Provide the [X, Y] coordinate of the cell's center where the given text is located.  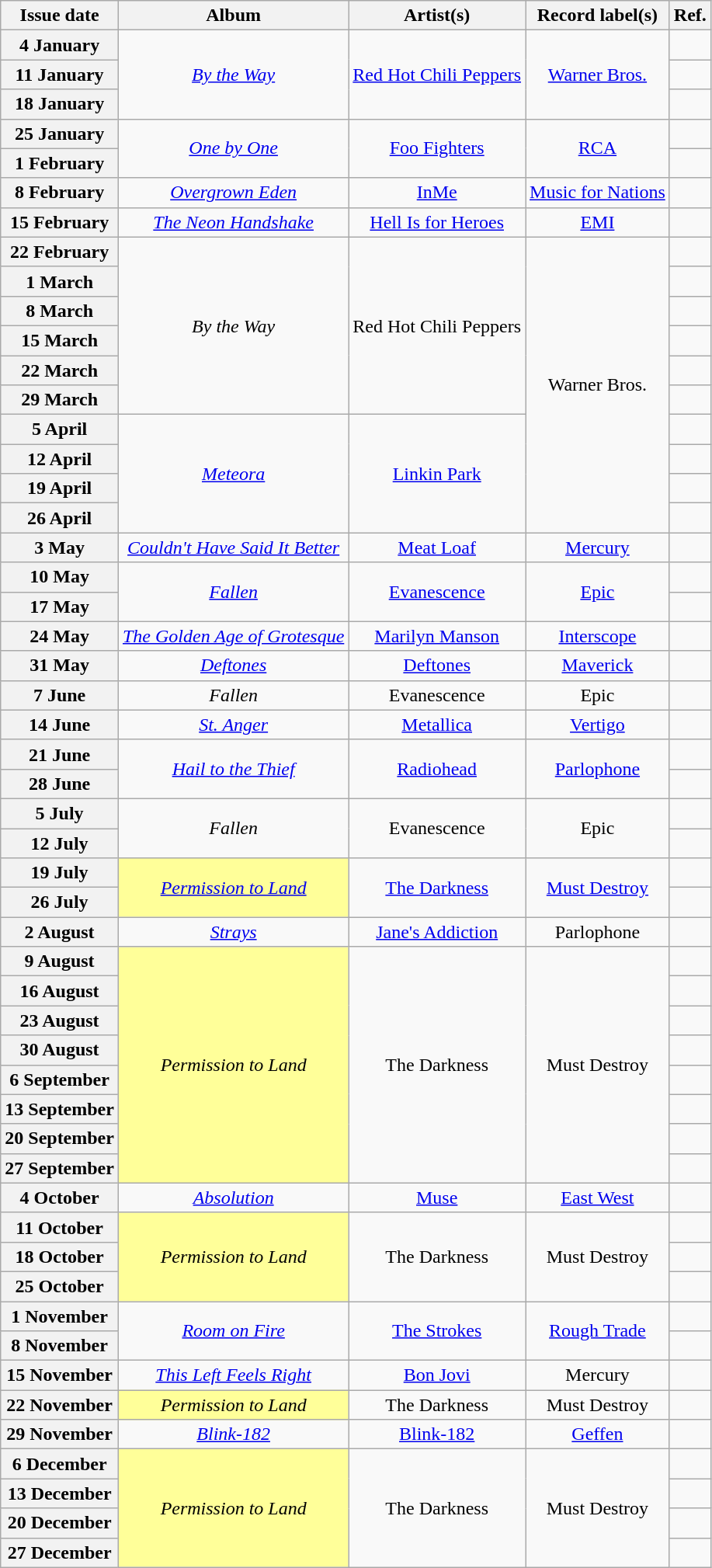
9 August [60, 961]
Marilyn Manson [437, 636]
Jane's Addiction [437, 932]
12 July [60, 843]
19 April [60, 488]
4 October [60, 1198]
Couldn't Have Said It Better [233, 548]
Record label(s) [598, 16]
Radiohead [437, 769]
This Left Feels Right [233, 1375]
25 January [60, 134]
15 March [60, 340]
Room on Fire [233, 1331]
InMe [437, 193]
Ref. [689, 16]
8 November [60, 1346]
The Golden Age of Grotesque [233, 636]
Meat Loaf [437, 548]
Maverick [598, 666]
11 October [60, 1227]
13 September [60, 1109]
Bon Jovi [437, 1375]
20 September [60, 1139]
19 July [60, 873]
Metallica [437, 725]
Linkin Park [437, 474]
Overgrown Eden [233, 193]
Rough Trade [598, 1331]
Interscope [598, 636]
29 November [60, 1434]
Artist(s) [437, 16]
St. Anger [233, 725]
Geffen [598, 1434]
6 September [60, 1080]
5 April [60, 429]
Issue date [60, 16]
28 June [60, 784]
22 March [60, 370]
Muse [437, 1198]
26 July [60, 902]
4 January [60, 45]
27 September [60, 1168]
EMI [598, 222]
22 February [60, 252]
Meteora [233, 474]
Hail to the Thief [233, 769]
24 May [60, 636]
The Strokes [437, 1331]
3 May [60, 548]
18 October [60, 1257]
30 August [60, 1050]
One by One [233, 148]
13 December [60, 1493]
7 June [60, 695]
20 December [60, 1523]
26 April [60, 518]
15 November [60, 1375]
2 August [60, 932]
Album [233, 16]
Strays [233, 932]
29 March [60, 400]
12 April [60, 459]
Vertigo [598, 725]
1 November [60, 1316]
5 July [60, 813]
The Neon Handshake [233, 222]
8 March [60, 311]
17 May [60, 607]
22 November [60, 1405]
Music for Nations [598, 193]
25 October [60, 1286]
15 February [60, 222]
10 May [60, 577]
18 January [60, 104]
East West [598, 1198]
21 June [60, 754]
Hell Is for Heroes [437, 222]
RCA [598, 148]
11 January [60, 75]
31 May [60, 666]
27 December [60, 1552]
Foo Fighters [437, 148]
Absolution [233, 1198]
8 February [60, 193]
1 February [60, 163]
1 March [60, 281]
6 December [60, 1464]
16 August [60, 991]
23 August [60, 1020]
14 June [60, 725]
